Identify which cell holds the provided text, then report its (x, y) central coordinate. 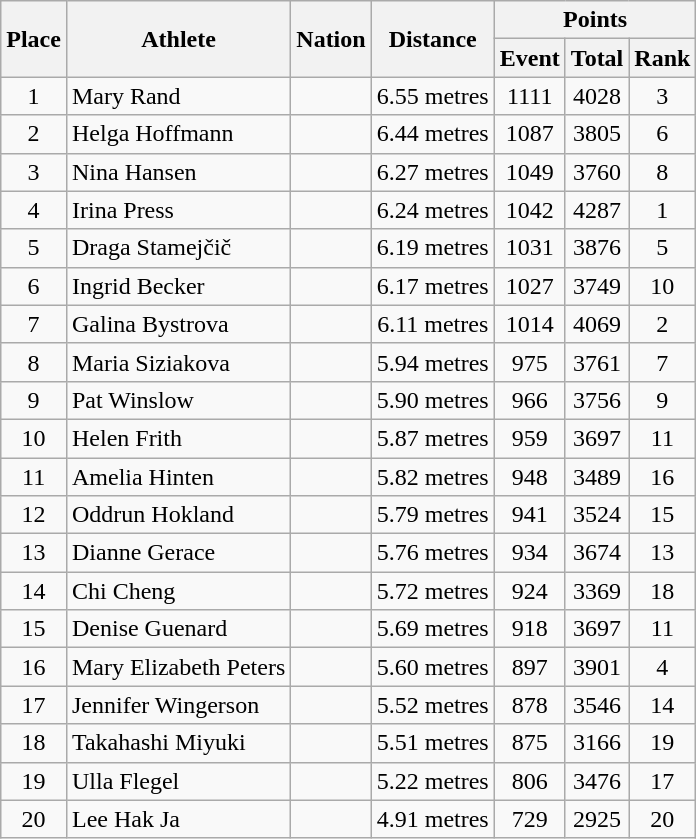
Pat Winslow (178, 400)
3476 (597, 781)
Nina Hansen (178, 172)
Mary Rand (178, 96)
Place (34, 39)
5.79 metres (432, 515)
3901 (597, 667)
Mary Elizabeth Peters (178, 667)
Event (530, 58)
3760 (597, 172)
878 (530, 705)
6.27 metres (432, 172)
Distance (432, 39)
Ulla Flegel (178, 781)
806 (530, 781)
959 (530, 438)
5.82 metres (432, 477)
4287 (597, 210)
941 (530, 515)
5.90 metres (432, 400)
3524 (597, 515)
3166 (597, 743)
1087 (530, 134)
3674 (597, 553)
729 (530, 819)
3876 (597, 248)
6.55 metres (432, 96)
5.52 metres (432, 705)
924 (530, 591)
1111 (530, 96)
Takahashi Miyuki (178, 743)
5.22 metres (432, 781)
1042 (530, 210)
Denise Guenard (178, 629)
Helen Frith (178, 438)
Draga Stamejčič (178, 248)
Helga Hoffmann (178, 134)
918 (530, 629)
6.11 metres (432, 324)
Athlete (178, 39)
3369 (597, 591)
975 (530, 362)
5.60 metres (432, 667)
3749 (597, 286)
3805 (597, 134)
3761 (597, 362)
1049 (530, 172)
5.87 metres (432, 438)
6.17 metres (432, 286)
3756 (597, 400)
Nation (331, 39)
5.94 metres (432, 362)
6.44 metres (432, 134)
Dianne Gerace (178, 553)
6.19 metres (432, 248)
Rank (662, 58)
Chi Cheng (178, 591)
1031 (530, 248)
Irina Press (178, 210)
5.51 metres (432, 743)
Jennifer Wingerson (178, 705)
Lee Hak Ja (178, 819)
Total (597, 58)
897 (530, 667)
Points (595, 20)
2925 (597, 819)
4069 (597, 324)
1027 (530, 286)
5.69 metres (432, 629)
Ingrid Becker (178, 286)
875 (530, 743)
934 (530, 553)
948 (530, 477)
3489 (597, 477)
6.24 metres (432, 210)
4.91 metres (432, 819)
3546 (597, 705)
5.76 metres (432, 553)
5.72 metres (432, 591)
Amelia Hinten (178, 477)
966 (530, 400)
12 (34, 515)
Galina Bystrova (178, 324)
Oddrun Hokland (178, 515)
Maria Siziakova (178, 362)
1014 (530, 324)
4028 (597, 96)
